Output the [x, y] coordinate of the center of the cell containing the given text.  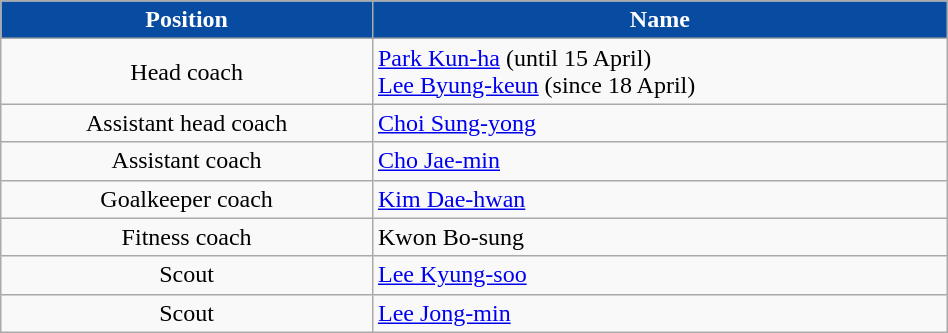
Head coach [187, 72]
Lee Kyung-soo [660, 275]
Kim Dae-hwan [660, 199]
Goalkeeper coach [187, 199]
Lee Jong-min [660, 313]
Choi Sung-yong [660, 123]
Assistant head coach [187, 123]
Kwon Bo-sung [660, 237]
Name [660, 20]
Fitness coach [187, 237]
Assistant coach [187, 161]
Park Kun-ha (until 15 April) Lee Byung-keun (since 18 April) [660, 72]
Cho Jae-min [660, 161]
Position [187, 20]
